Find where the given text appears and provide that cell's center as [x, y] coordinate. 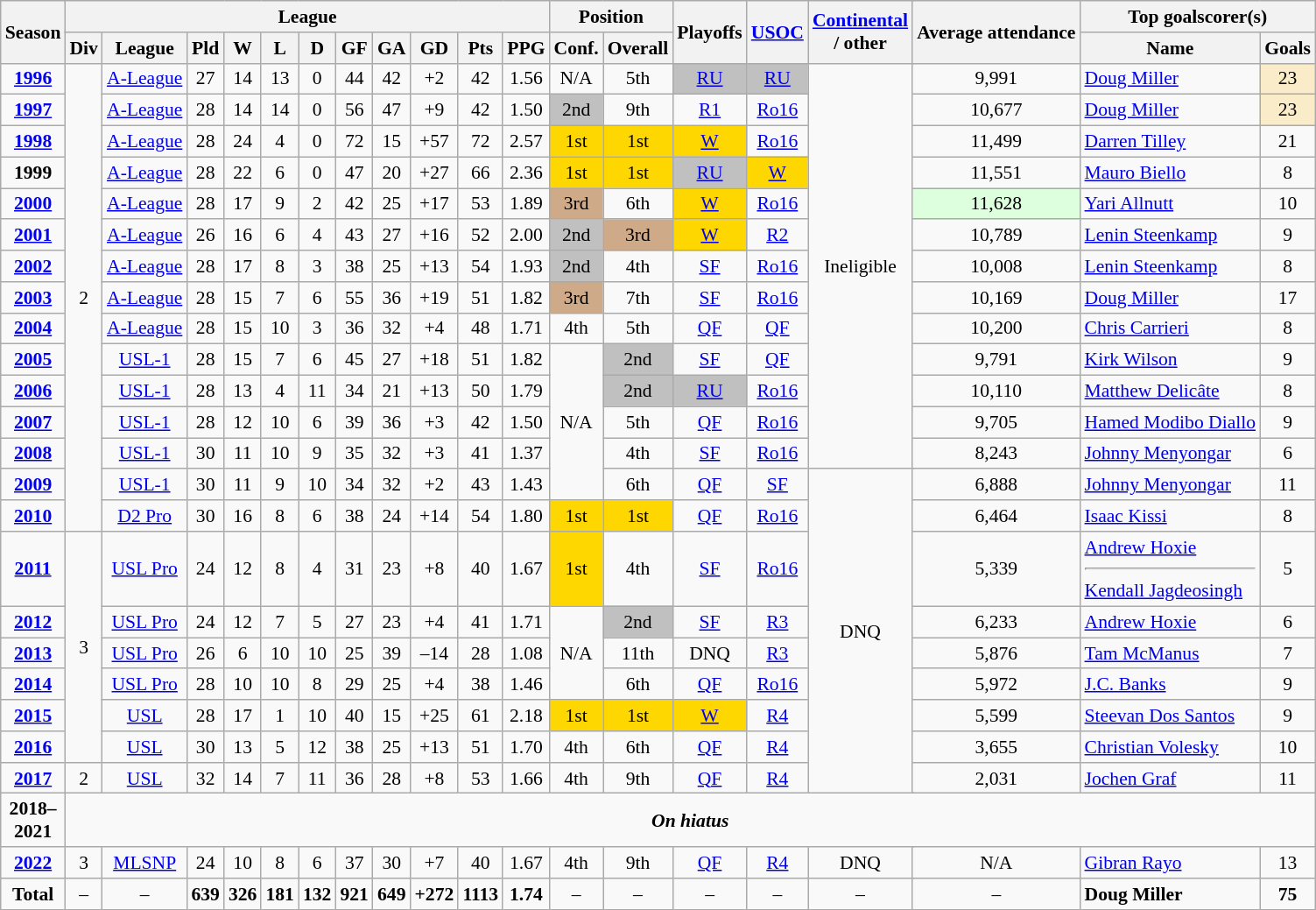
1999 [33, 173]
11th [638, 653]
GA [392, 48]
181 [280, 894]
11,499 [996, 142]
Darren Tilley [1171, 142]
2,031 [996, 779]
Conf. [576, 48]
GD [434, 48]
+14 [434, 516]
921 [354, 894]
Season [33, 32]
5,599 [996, 716]
2012 [33, 622]
75 [1287, 894]
Jochen Graf [1171, 779]
1996 [33, 79]
1997 [33, 110]
Yari Allnutt [1171, 204]
20 [392, 173]
Overall [638, 48]
9,705 [996, 422]
1.08 [525, 653]
1.74 [525, 894]
22 [243, 173]
Kirk Wilson [1171, 360]
+17 [434, 204]
31 [354, 569]
2004 [33, 328]
2007 [33, 422]
+27 [434, 173]
2.00 [525, 236]
52 [480, 236]
66 [480, 173]
2009 [33, 485]
2.18 [525, 716]
7th [638, 298]
45 [354, 360]
10,169 [996, 298]
L [280, 48]
1.89 [525, 204]
1.66 [525, 779]
+16 [434, 236]
8,243 [996, 454]
2001 [33, 236]
1.93 [525, 266]
1.80 [525, 516]
1.70 [525, 747]
+18 [434, 360]
Pts [480, 48]
GF [354, 48]
Mauro Biello [1171, 173]
Tam McManus [1171, 653]
2003 [33, 298]
Gibran Rayo [1171, 863]
Playoffs [709, 32]
1.56 [525, 79]
Average attendance [996, 32]
Hamed Modibo Diallo [1171, 422]
639 [205, 894]
J.C. Banks [1171, 685]
Isaac Kissi [1171, 516]
2018–2021 [33, 820]
10,789 [996, 236]
35 [354, 454]
+25 [434, 716]
Andrew Hoxie Kendall Jagdeosingh [1171, 569]
56 [354, 110]
1.43 [525, 485]
D [317, 48]
+19 [434, 298]
2017 [33, 779]
1.79 [525, 392]
5,972 [996, 685]
+9 [434, 110]
Andrew Hoxie [1171, 622]
2016 [33, 747]
10,008 [996, 266]
6,888 [996, 485]
3,655 [996, 747]
2.57 [525, 142]
6,233 [996, 622]
2006 [33, 392]
Total [33, 894]
Name [1171, 48]
10,110 [996, 392]
2010 [33, 516]
48 [480, 328]
11,551 [996, 173]
2.36 [525, 173]
10,677 [996, 110]
Continental/ other [860, 32]
2011 [33, 569]
5,876 [996, 653]
1113 [480, 894]
2002 [33, 266]
On hiatus [690, 820]
Steevan Dos Santos [1171, 716]
2000 [33, 204]
Chris Carrieri [1171, 328]
132 [317, 894]
Goals [1287, 48]
2015 [33, 716]
44 [354, 79]
Pld [205, 48]
1998 [33, 142]
29 [354, 685]
Top goalscorer(s) [1198, 17]
2022 [33, 863]
+57 [434, 142]
2014 [33, 685]
61 [480, 716]
9,991 [996, 79]
6,464 [996, 516]
2005 [33, 360]
+7 [434, 863]
10,200 [996, 328]
1 [280, 716]
326 [243, 894]
1.37 [525, 454]
PPG [525, 48]
R1 [709, 110]
649 [392, 894]
50 [480, 392]
MLSNP [144, 863]
USOC [778, 32]
Christian Volesky [1171, 747]
Position [611, 17]
1.46 [525, 685]
D2 Pro [144, 516]
9,791 [996, 360]
2013 [33, 653]
–14 [434, 653]
+272 [434, 894]
37 [354, 863]
Matthew Delicâte [1171, 392]
55 [354, 298]
Ineligible [860, 266]
Div [84, 48]
5,339 [996, 569]
11,628 [996, 204]
2008 [33, 454]
R2 [778, 236]
